Return (x, y) of the center of cell containing provided text 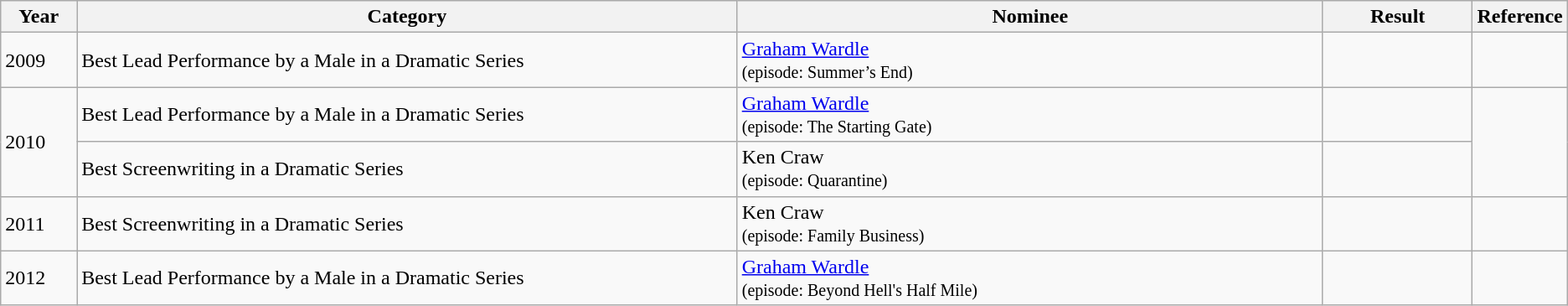
Graham Wardle(episode: The Starting Gate) (1030, 114)
2010 (39, 142)
Year (39, 17)
Nominee (1030, 17)
Graham Wardle(episode: Summer’s End) (1030, 60)
Reference (1519, 17)
Graham Wardle(episode: Beyond Hell's Half Mile) (1030, 278)
Ken Craw(episode: Family Business) (1030, 223)
2012 (39, 278)
2009 (39, 60)
2011 (39, 223)
Result (1397, 17)
Category (407, 17)
Ken Craw(episode: Quarantine) (1030, 169)
